Detect which cell encompasses the target text, then output its [X, Y] center coordinate. 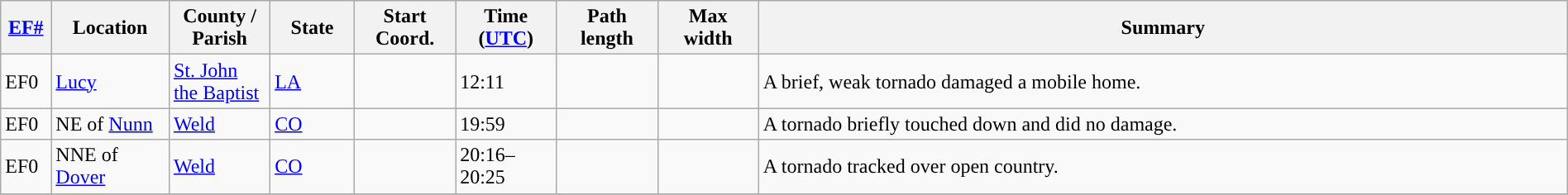
A brief, weak tornado damaged a mobile home. [1163, 81]
Time (UTC) [506, 28]
Summary [1163, 28]
LA [313, 81]
NNE of Dover [111, 167]
12:11 [506, 81]
Max width [708, 28]
St. John the Baptist [219, 81]
EF# [26, 28]
A tornado tracked over open country. [1163, 167]
NE of Nunn [111, 124]
Path length [607, 28]
County / Parish [219, 28]
A tornado briefly touched down and did no damage. [1163, 124]
19:59 [506, 124]
Lucy [111, 81]
Location [111, 28]
State [313, 28]
Start Coord. [404, 28]
20:16–20:25 [506, 167]
